Capture the cell that displays the provided text and extract its [x, y] central coordinate. 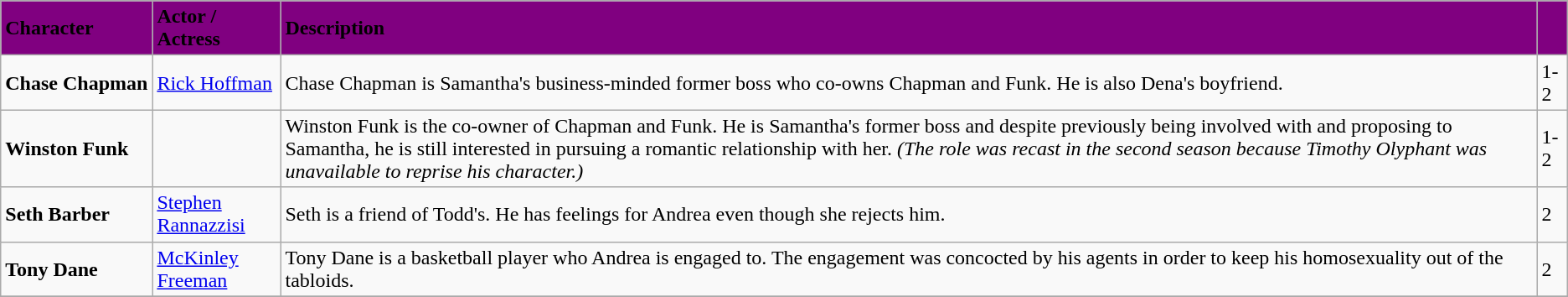
McKinley Freeman [216, 268]
Character [77, 29]
Tony Dane [77, 268]
Stephen Rannazzisi [216, 215]
Rick Hoffman [216, 82]
Actor / Actress [216, 29]
Seth Barber [77, 215]
Winston Funk [77, 148]
Chase Chapman is Samantha's business-minded former boss who co-owns Chapman and Funk. He is also Dena's boyfriend. [909, 82]
Chase Chapman [77, 82]
Seth is a friend of Todd's. He has feelings for Andrea even though she rejects him. [909, 215]
Description [909, 29]
